Search for the cell housing the specified text and yield its [x, y] center coordinate. 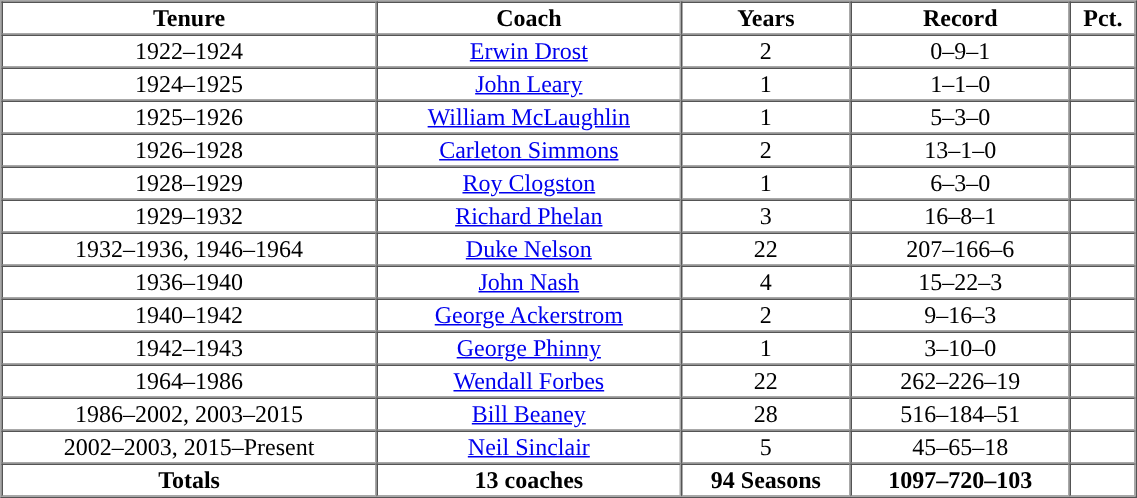
1986–2002, 2003–2015 [190, 414]
Richard Phelan [529, 216]
John Nash [529, 282]
262–226–19 [960, 380]
3 [766, 216]
George Ackerstrom [529, 314]
Roy Clogston [529, 182]
1932–1936, 1946–1964 [190, 248]
16–8–1 [960, 216]
Erwin Drost [529, 50]
Tenure [190, 18]
0–9–1 [960, 50]
1925–1926 [190, 116]
George Phinny [529, 348]
3–10–0 [960, 348]
John Leary [529, 84]
1964–1986 [190, 380]
15–22–3 [960, 282]
2002–2003, 2015–Present [190, 446]
1936–1940 [190, 282]
9–16–3 [960, 314]
207–166–6 [960, 248]
13–1–0 [960, 150]
Carleton Simmons [529, 150]
13 coaches [529, 480]
94 Seasons [766, 480]
28 [766, 414]
1924–1925 [190, 84]
1926–1928 [190, 150]
1–1–0 [960, 84]
Coach [529, 18]
William McLaughlin [529, 116]
Pct. [1103, 18]
1928–1929 [190, 182]
4 [766, 282]
Years [766, 18]
1940–1942 [190, 314]
45–65–18 [960, 446]
Duke Nelson [529, 248]
5–3–0 [960, 116]
Record [960, 18]
516–184–51 [960, 414]
Wendall Forbes [529, 380]
Neil Sinclair [529, 446]
1929–1932 [190, 216]
Bill Beaney [529, 414]
Totals [190, 480]
5 [766, 446]
1942–1943 [190, 348]
1922–1924 [190, 50]
1097–720–103 [960, 480]
6–3–0 [960, 182]
